Provide the [X, Y] coordinate of the cell's center where the given text is located.  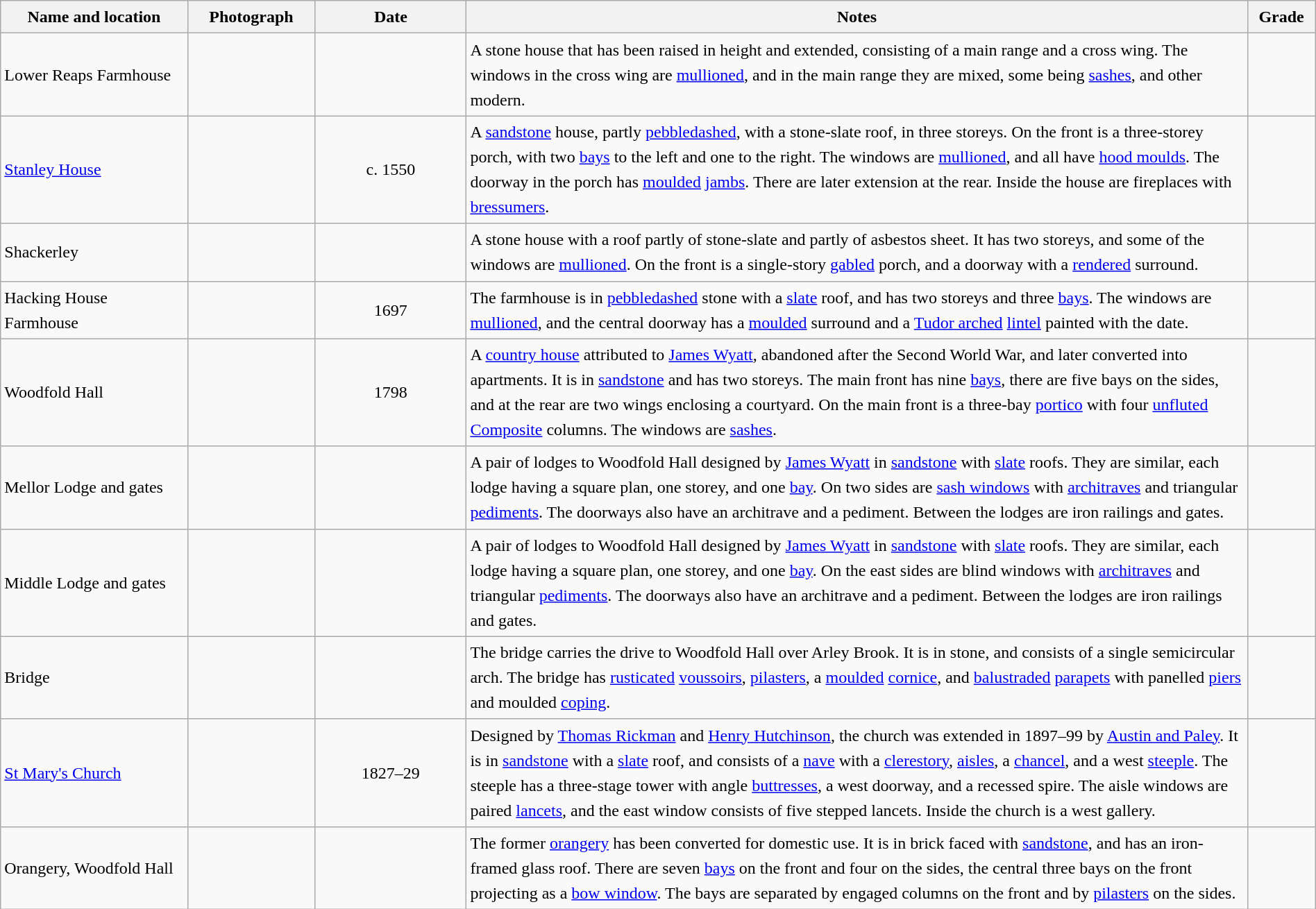
Woodfold Hall [94, 393]
Shackerley [94, 253]
1697 [391, 309]
Photograph [251, 17]
Stanley House [94, 169]
1827–29 [391, 773]
Name and location [94, 17]
Hacking House Farmhouse [94, 309]
Middle Lodge and gates [94, 583]
Mellor Lodge and gates [94, 487]
Orangery, Woodfold Hall [94, 867]
St Mary's Church [94, 773]
Bridge [94, 677]
Date [391, 17]
Notes [857, 17]
Grade [1281, 17]
1798 [391, 393]
Lower Reaps Farmhouse [94, 75]
c. 1550 [391, 169]
